Output the [x, y] coordinate of the center of the cell containing the given text.  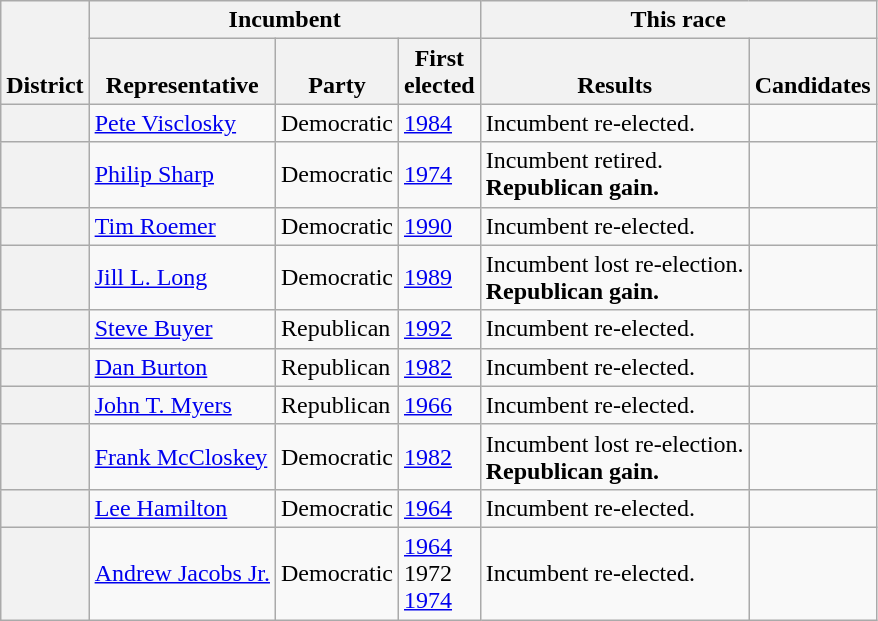
Frank McCloskey [182, 456]
Dan Burton [182, 367]
19641972 1974 [439, 573]
1974 [439, 174]
Representative [182, 72]
District [45, 52]
1966 [439, 405]
Steve Buyer [182, 329]
Candidates [812, 72]
Incumbent [284, 20]
Philip Sharp [182, 174]
Firstelected [439, 72]
1990 [439, 226]
This race [678, 20]
Tim Roemer [182, 226]
1964 [439, 508]
Pete Visclosky [182, 123]
Jill L. Long [182, 278]
Lee Hamilton [182, 508]
John T. Myers [182, 405]
Incumbent retired.Republican gain. [614, 174]
1984 [439, 123]
Andrew Jacobs Jr. [182, 573]
1989 [439, 278]
Results [614, 72]
1992 [439, 329]
Party [336, 72]
